Pinpoint the cell where the given text exists, returning its [X, Y] midpoint coordinate. 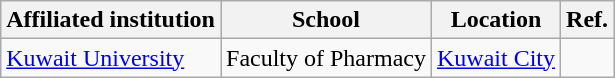
Location [496, 20]
Kuwait University [111, 58]
Kuwait City [496, 58]
Faculty of Pharmacy [326, 58]
Ref. [588, 20]
School [326, 20]
Affiliated institution [111, 20]
